Scan for the cell matching the given text and deliver its (X, Y) coordinate at center. 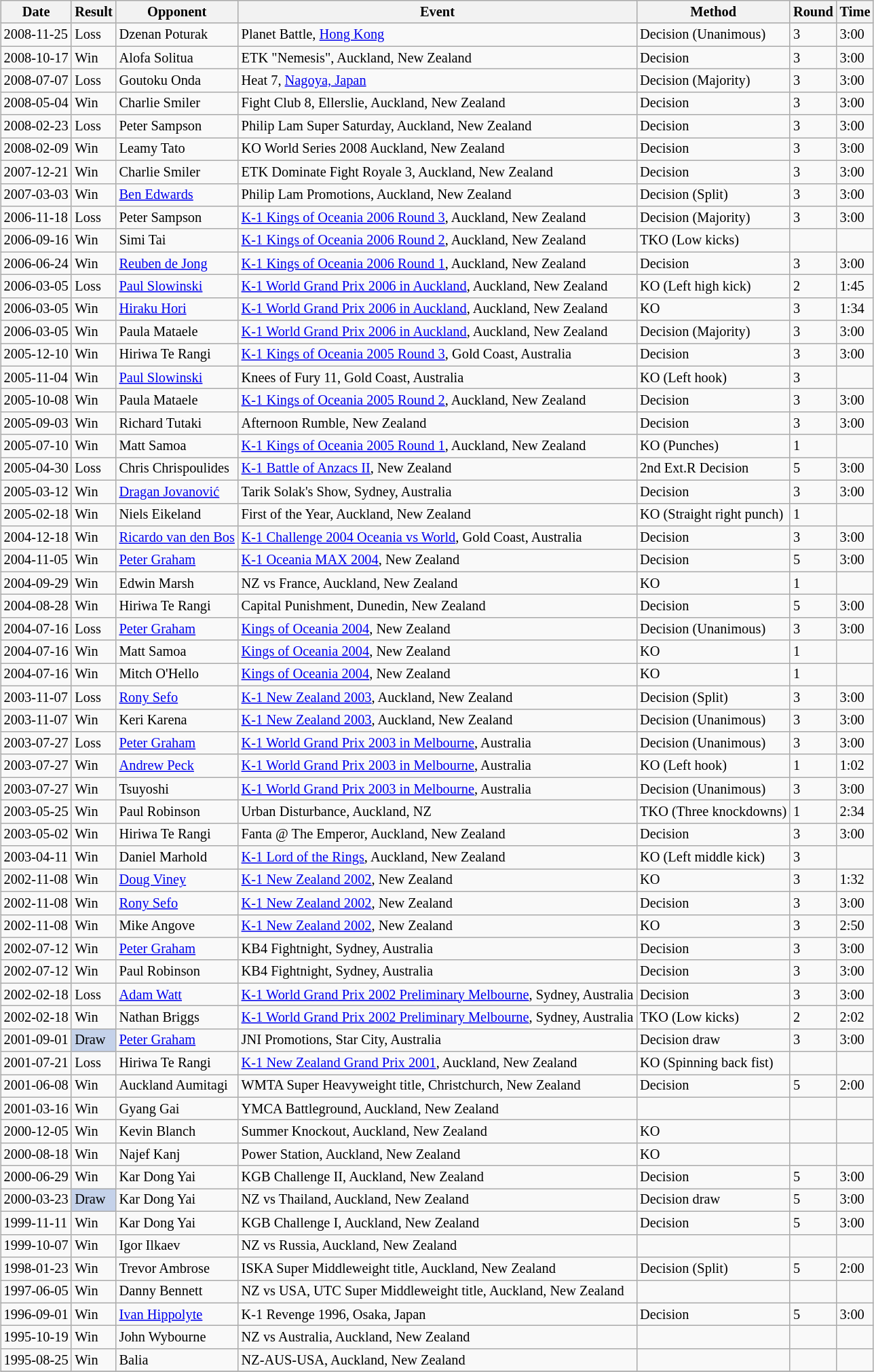
2003-05-25 (37, 812)
KO (Left middle kick) (713, 857)
Niels Eikeland (177, 515)
KO (Punches) (713, 446)
2004-11-05 (37, 560)
2:02 (855, 1018)
Ben Edwards (177, 195)
Knees of Fury 11, Gold Coast, Australia (437, 377)
1:02 (855, 766)
Trevor Ambrose (177, 1269)
2004-09-29 (37, 583)
Daniel Marhold (177, 857)
Keri Karena (177, 720)
2005-11-04 (37, 377)
KO (Left high kick) (713, 286)
Alofa Solitua (177, 58)
2000-03-23 (37, 1200)
Ivan Hippolyte (177, 1314)
Event (437, 12)
2001-06-08 (37, 1086)
KGB Challenge II, Auckland, New Zealand (437, 1177)
Dzenan Poturak (177, 35)
2005-10-08 (37, 401)
2007-03-03 (37, 195)
K-1 Kings of Oceania 2005 Round 1, Auckland, New Zealand (437, 446)
K-1 Revenge 1996, Osaka, Japan (437, 1314)
2000-08-18 (37, 1155)
Fight Club 8, Ellerslie, Auckland, New Zealand (437, 103)
Afternoon Rumble, New Zealand (437, 424)
TKO (Three knockdowns) (713, 812)
2008-10-17 (37, 58)
Method (713, 12)
K-1 Challenge 2004 Oceania vs World, Gold Coast, Australia (437, 538)
2nd Ext.R Decision (713, 469)
Leamy Tato (177, 149)
1999-10-07 (37, 1246)
2001-03-16 (37, 1109)
Mike Angove (177, 926)
1996-09-01 (37, 1314)
Capital Punishment, Dunedin, New Zealand (437, 606)
K-1 New Zealand Grand Prix 2001, Auckland, New Zealand (437, 1063)
2008-11-25 (37, 35)
K-1 Kings of Oceania 2006 Round 1, Auckland, New Zealand (437, 263)
2003-04-11 (37, 857)
2006-09-16 (37, 240)
Planet Battle, Hong Kong (437, 35)
Richard Tutaki (177, 424)
K-1 Battle of Anzacs II, New Zealand (437, 469)
1995-08-25 (37, 1360)
2:34 (855, 812)
2005-02-18 (37, 515)
JNI Promotions, Star City, Australia (437, 1040)
2008-07-07 (37, 81)
2005-04-30 (37, 469)
WMTA Super Heavyweight title, Christchurch, New Zealand (437, 1086)
2000-06-29 (37, 1177)
K-1 Lord of the Rings, Auckland, New Zealand (437, 857)
Edwin Marsh (177, 583)
John Wybourne (177, 1337)
K-1 Kings of Oceania 2005 Round 2, Auckland, New Zealand (437, 401)
Simi Tai (177, 240)
Igor Ilkaev (177, 1246)
2001-09-01 (37, 1040)
KO (Straight right punch) (713, 515)
Danny Bennett (177, 1292)
Philip Lam Super Saturday, Auckland, New Zealand (437, 126)
Time (855, 12)
2005-07-10 (37, 446)
Philip Lam Promotions, Auckland, New Zealand (437, 195)
1998-01-23 (37, 1269)
Dragan Jovanović (177, 492)
Goutoku Onda (177, 81)
1999-11-11 (37, 1223)
Chris Chrispoulides (177, 469)
KGB Challenge I, Auckland, New Zealand (437, 1223)
KO World Series 2008 Auckland, New Zealand (437, 149)
Gyang Gai (177, 1109)
Fanta @ The Emperor, Auckland, New Zealand (437, 834)
Kevin Blanch (177, 1132)
Nathan Briggs (177, 1018)
2008-05-04 (37, 103)
1995-10-19 (37, 1337)
Summer Knockout, Auckland, New Zealand (437, 1132)
1:45 (855, 286)
Auckland Aumitagi (177, 1086)
2000-12-05 (37, 1132)
Tarik Solak's Show, Sydney, Australia (437, 492)
NZ vs France, Auckland, New Zealand (437, 583)
NZ-AUS-USA, Auckland, New Zealand (437, 1360)
2005-12-10 (37, 355)
Balia (177, 1360)
Power Station, Auckland, New Zealand (437, 1155)
2001-07-21 (37, 1063)
Tsuyoshi (177, 789)
ISKA Super Middleweight title, Auckland, New Zealand (437, 1269)
2006-06-24 (37, 263)
1:32 (855, 880)
NZ vs Thailand, Auckland, New Zealand (437, 1200)
Hiraku Hori (177, 309)
Mitch O'Hello (177, 675)
2:50 (855, 926)
2006-11-18 (37, 218)
Urban Disturbance, Auckland, NZ (437, 812)
NZ vs USA, UTC Super Middleweight title, Auckland, New Zealand (437, 1292)
2004-12-18 (37, 538)
2005-03-12 (37, 492)
KO (Spinning back fist) (713, 1063)
ETK Dominate Fight Royale 3, Auckland, New Zealand (437, 172)
2007-12-21 (37, 172)
NZ vs Russia, Auckland, New Zealand (437, 1246)
1997-06-05 (37, 1292)
Heat 7, Nagoya, Japan (437, 81)
Round (813, 12)
YMCA Battleground, Auckland, New Zealand (437, 1109)
2004-08-28 (37, 606)
Result (94, 12)
K-1 Kings of Oceania 2005 Round 3, Gold Coast, Australia (437, 355)
Doug Viney (177, 880)
K-1 Oceania MAX 2004, New Zealand (437, 560)
2003-05-02 (37, 834)
2005-09-03 (37, 424)
K-1 Kings of Oceania 2006 Round 3, Auckland, New Zealand (437, 218)
ETK "Nemesis", Auckland, New Zealand (437, 58)
Andrew Peck (177, 766)
Ricardo van den Bos (177, 538)
1:34 (855, 309)
K-1 Kings of Oceania 2006 Round 2, Auckland, New Zealand (437, 240)
Reuben de Jong (177, 263)
Adam Watt (177, 995)
Najef Kanj (177, 1155)
2008-02-09 (37, 149)
First of the Year, Auckland, New Zealand (437, 515)
Date (37, 12)
2008-02-23 (37, 126)
NZ vs Australia, Auckland, New Zealand (437, 1337)
Opponent (177, 12)
